Pinpoint the cell where the given text exists, returning its (X, Y) midpoint coordinate. 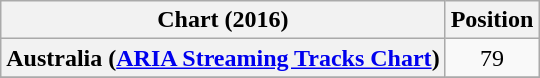
Chart (2016) (223, 20)
79 (492, 58)
Australia (ARIA Streaming Tracks Chart) (223, 58)
Position (492, 20)
